Locate the cell with the specified text and output its [x, y] center coordinate. 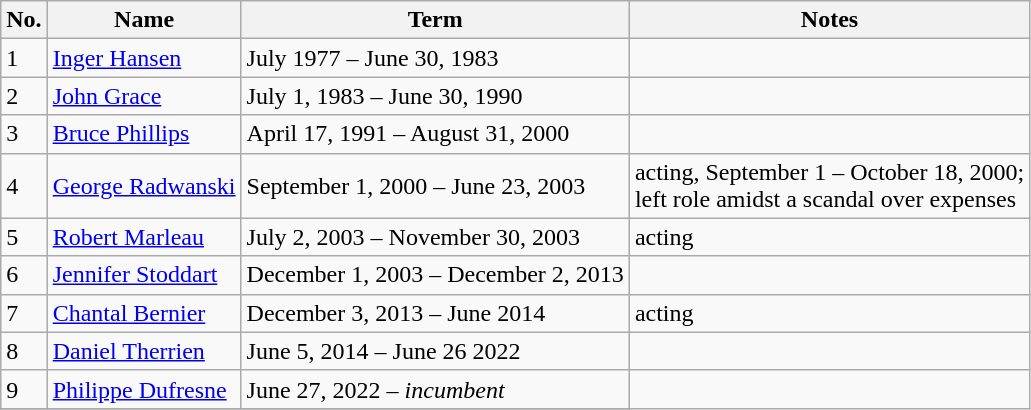
George Radwanski [144, 186]
June 27, 2022 – incumbent [435, 389]
Inger Hansen [144, 58]
Jennifer Stoddart [144, 275]
April 17, 1991 – August 31, 2000 [435, 134]
1 [24, 58]
Daniel Therrien [144, 351]
Chantal Bernier [144, 313]
acting, September 1 – October 18, 2000;left role amidst a scandal over expenses [829, 186]
Robert Marleau [144, 237]
3 [24, 134]
July 2, 2003 – November 30, 2003 [435, 237]
6 [24, 275]
December 1, 2003 – December 2, 2013 [435, 275]
4 [24, 186]
September 1, 2000 – June 23, 2003 [435, 186]
Term [435, 20]
8 [24, 351]
No. [24, 20]
2 [24, 96]
Name [144, 20]
Bruce Phillips [144, 134]
Philippe Dufresne [144, 389]
June 5, 2014 – June 26 2022 [435, 351]
John Grace [144, 96]
July 1, 1983 – June 30, 1990 [435, 96]
December 3, 2013 – June 2014 [435, 313]
9 [24, 389]
Notes [829, 20]
5 [24, 237]
7 [24, 313]
July 1977 – June 30, 1983 [435, 58]
